Find where the given text appears and provide that cell's center as (x, y) coordinate. 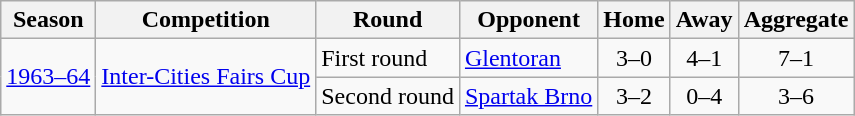
0–4 (704, 96)
7–1 (796, 58)
Competition (206, 20)
3–6 (796, 96)
3–2 (634, 96)
Home (634, 20)
Opponent (528, 20)
Season (48, 20)
First round (388, 58)
Glentoran (528, 58)
Round (388, 20)
1963–64 (48, 77)
Inter-Cities Fairs Cup (206, 77)
Aggregate (796, 20)
Spartak Brno (528, 96)
Second round (388, 96)
4–1 (704, 58)
3–0 (634, 58)
Away (704, 20)
